Find where the given text appears and provide that cell's center as (X, Y) coordinate. 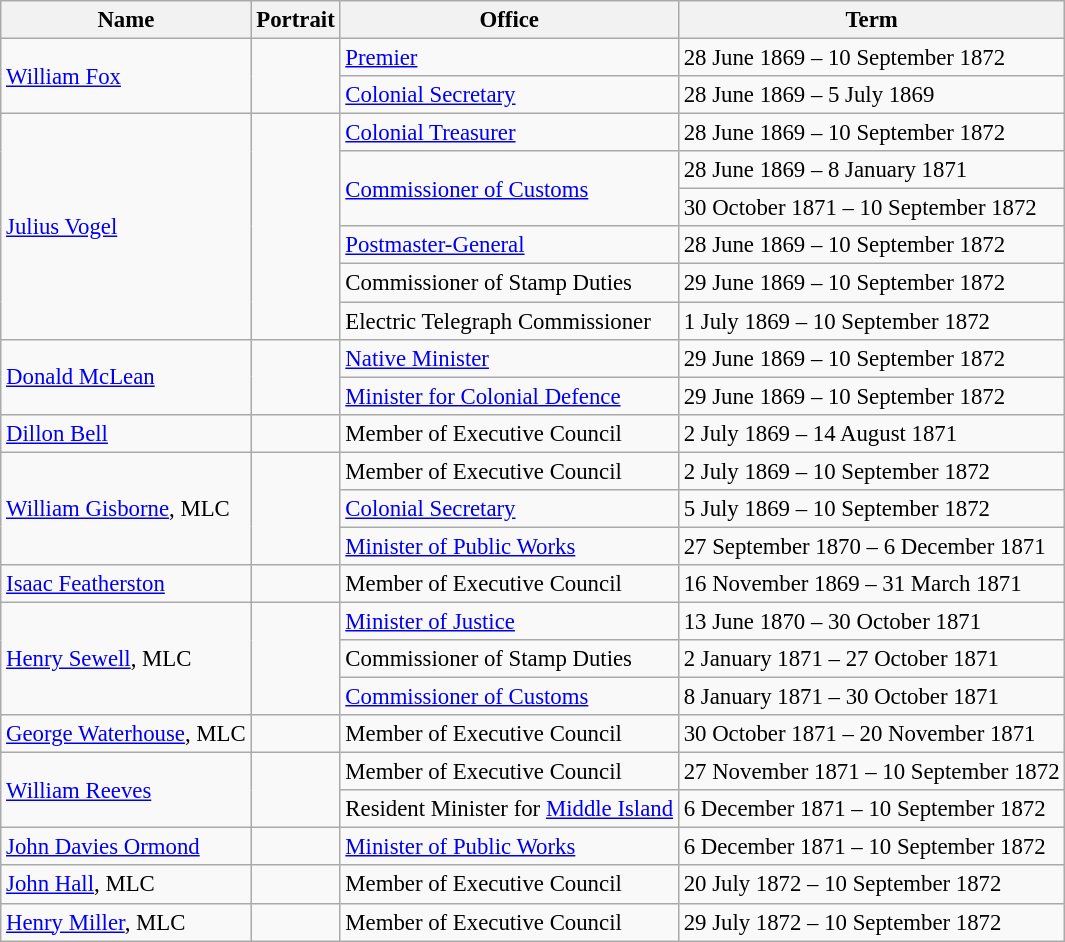
Henry Miller, MLC (126, 922)
2 January 1871 – 27 October 1871 (871, 659)
Minister of Justice (509, 621)
Julius Vogel (126, 227)
Colonial Treasurer (509, 133)
George Waterhouse, MLC (126, 734)
Premier (509, 58)
William Gisborne, MLC (126, 508)
Native Minister (509, 358)
27 November 1871 – 10 September 1872 (871, 772)
2 July 1869 – 14 August 1871 (871, 433)
Donald McLean (126, 376)
29 July 1872 – 10 September 1872 (871, 922)
Isaac Featherston (126, 584)
William Reeves (126, 790)
16 November 1869 – 31 March 1871 (871, 584)
Dillon Bell (126, 433)
27 September 1870 – 6 December 1871 (871, 546)
John Hall, MLC (126, 885)
Portrait (296, 20)
30 October 1871 – 20 November 1871 (871, 734)
5 July 1869 – 10 September 1872 (871, 509)
28 June 1869 – 8 January 1871 (871, 170)
Name (126, 20)
8 January 1871 – 30 October 1871 (871, 697)
30 October 1871 – 10 September 1872 (871, 208)
Term (871, 20)
Postmaster-General (509, 245)
13 June 1870 – 30 October 1871 (871, 621)
2 July 1869 – 10 September 1872 (871, 471)
Henry Sewell, MLC (126, 658)
Office (509, 20)
Minister for Colonial Defence (509, 396)
William Fox (126, 76)
1 July 1869 – 10 September 1872 (871, 321)
Electric Telegraph Commissioner (509, 321)
Resident Minister for Middle Island (509, 809)
John Davies Ormond (126, 847)
28 June 1869 – 5 July 1869 (871, 95)
20 July 1872 – 10 September 1872 (871, 885)
